Search for the cell housing the specified text and yield its [X, Y] center coordinate. 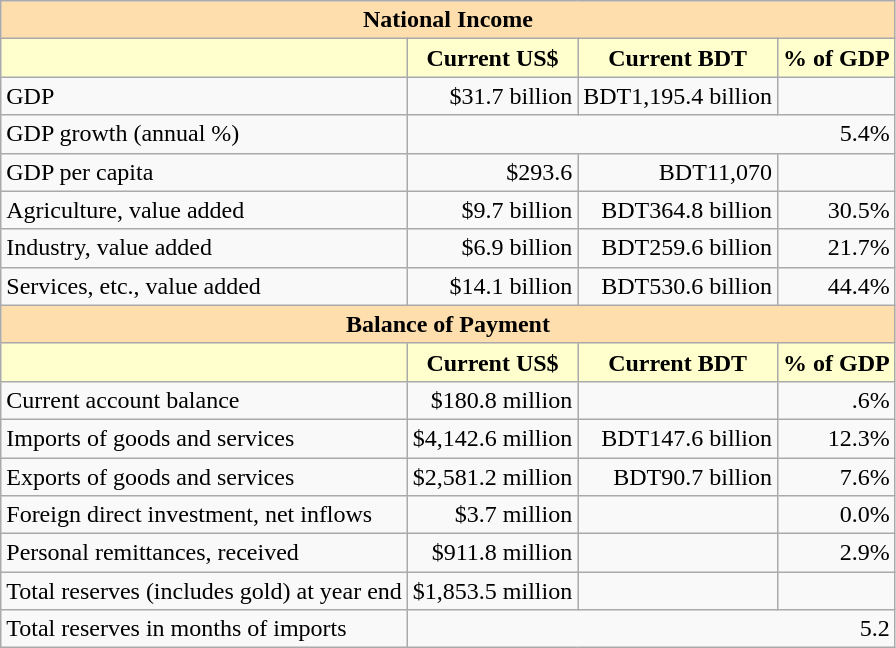
GDP [204, 96]
BDT11,070 [678, 172]
30.5% [836, 210]
5.4% [651, 134]
Industry, value added [204, 248]
BDT1,195.4 billion [678, 96]
44.4% [836, 286]
BDT90.7 billion [678, 477]
BDT147.6 billion [678, 438]
Foreign direct investment, net inflows [204, 515]
$14.1 billion [492, 286]
$180.8 million [492, 400]
Services, etc., value added [204, 286]
Total reserves (includes gold) at year end [204, 591]
$911.8 million [492, 553]
National Income [448, 20]
Exports of goods and services [204, 477]
BDT530.6 billion [678, 286]
$1,853.5 million [492, 591]
GDP per capita [204, 172]
$2,581.2 million [492, 477]
$9.7 billion [492, 210]
$4,142.6 million [492, 438]
$31.7 billion [492, 96]
7.6% [836, 477]
$293.6 [492, 172]
21.7% [836, 248]
BDT259.6 billion [678, 248]
Imports of goods and services [204, 438]
Personal remittances, received [204, 553]
5.2 [651, 629]
Current account balance [204, 400]
2.9% [836, 553]
.6% [836, 400]
12.3% [836, 438]
Balance of Payment [448, 324]
Total reserves in months of imports [204, 629]
GDP growth (annual %) [204, 134]
0.0% [836, 515]
Agriculture, value added [204, 210]
$6.9 billion [492, 248]
$3.7 million [492, 515]
BDT364.8 billion [678, 210]
